Determine the (X, Y) coordinate at the center of the cell enclosing the given text.  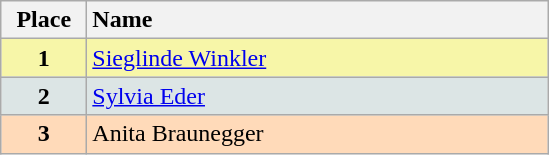
Sieglinde Winkler (318, 58)
Place (44, 20)
Name (318, 20)
Sylvia Eder (318, 96)
2 (44, 96)
3 (44, 134)
1 (44, 58)
Anita Braunegger (318, 134)
